Determine the [x, y] coordinate at the center of the cell enclosing the given text.  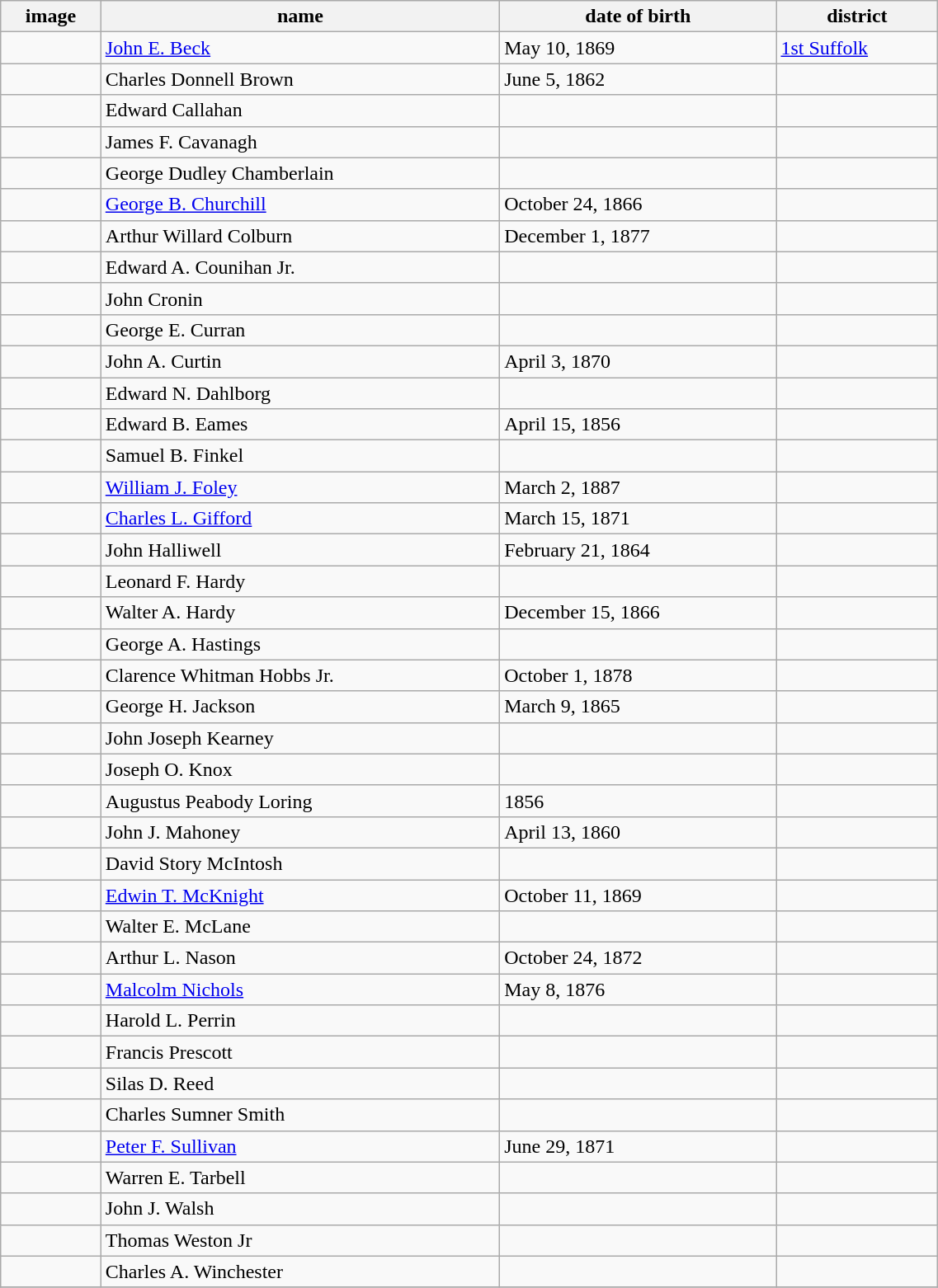
Leonard F. Hardy [300, 581]
George Dudley Chamberlain [300, 173]
Edward Callahan [300, 110]
Francis Prescott [300, 1052]
May 8, 1876 [639, 990]
George H. Jackson [300, 707]
John J. Mahoney [300, 832]
May 10, 1869 [639, 48]
October 24, 1866 [639, 204]
1st Suffolk [857, 48]
district [857, 16]
March 9, 1865 [639, 707]
Samuel B. Finkel [300, 456]
Clarence Whitman Hobbs Jr. [300, 675]
April 15, 1856 [639, 425]
October 11, 1869 [639, 895]
Charles Sumner Smith [300, 1115]
Charles A. Winchester [300, 1272]
December 1, 1877 [639, 236]
Edwin T. McKnight [300, 895]
December 15, 1866 [639, 613]
October 24, 1872 [639, 958]
June 5, 1862 [639, 79]
Thomas Weston Jr [300, 1240]
image [51, 16]
John J. Walsh [300, 1209]
October 1, 1878 [639, 675]
Malcolm Nichols [300, 990]
Augustus Peabody Loring [300, 801]
Peter F. Sullivan [300, 1146]
Arthur Willard Colburn [300, 236]
John Joseph Kearney [300, 738]
Edward N. Dahlborg [300, 393]
John Halliwell [300, 550]
April 3, 1870 [639, 361]
Charles L. Gifford [300, 519]
March 15, 1871 [639, 519]
June 29, 1871 [639, 1146]
Warren E. Tarbell [300, 1178]
James F. Cavanagh [300, 142]
Charles Donnell Brown [300, 79]
George B. Churchill [300, 204]
William J. Foley [300, 487]
John E. Beck [300, 48]
name [300, 16]
Edward B. Eames [300, 425]
John Cronin [300, 298]
Arthur L. Nason [300, 958]
1856 [639, 801]
David Story McIntosh [300, 863]
date of birth [639, 16]
March 2, 1887 [639, 487]
George E. Curran [300, 330]
April 13, 1860 [639, 832]
Joseph O. Knox [300, 769]
Edward A. Counihan Jr. [300, 267]
John A. Curtin [300, 361]
George A. Hastings [300, 644]
Silas D. Reed [300, 1084]
Walter E. McLane [300, 927]
Harold L. Perrin [300, 1021]
Walter A. Hardy [300, 613]
February 21, 1864 [639, 550]
